Scan for the cell matching the given text and deliver its [x, y] coordinate at center. 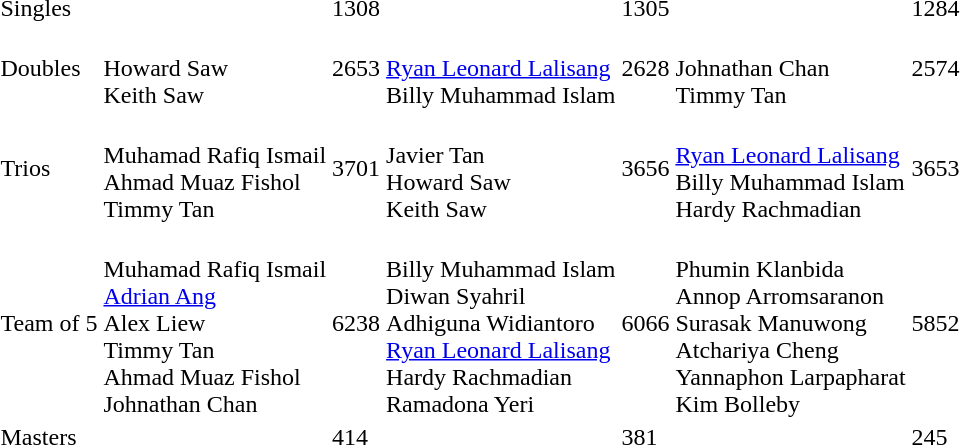
6066 [646, 323]
Ryan Leonard LalisangBilly Muhammad Islam [501, 68]
2628 [646, 68]
Javier TanHoward SawKeith Saw [501, 168]
Johnathan ChanTimmy Tan [790, 68]
Phumin KlanbidaAnnop ArromsaranonSurasak ManuwongAtchariya ChengYannaphon LarpapharatKim Bolleby [790, 323]
2653 [356, 68]
Howard SawKeith Saw [215, 68]
Muhamad Rafiq IsmailAdrian AngAlex LiewTimmy TanAhmad Muaz FisholJohnathan Chan [215, 323]
Billy Muhammad IslamDiwan SyahrilAdhiguna WidiantoroRyan Leonard LalisangHardy RachmadianRamadona Yeri [501, 323]
6238 [356, 323]
3656 [646, 168]
3701 [356, 168]
Ryan Leonard LalisangBilly Muhammad IslamHardy Rachmadian [790, 168]
Muhamad Rafiq IsmailAhmad Muaz FisholTimmy Tan [215, 168]
